Scan for the cell matching the given text and deliver its [X, Y] coordinate at center. 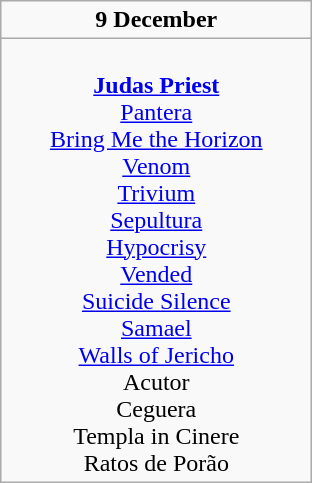
9 December [156, 20]
